Search for the cell housing the specified text and yield its [X, Y] center coordinate. 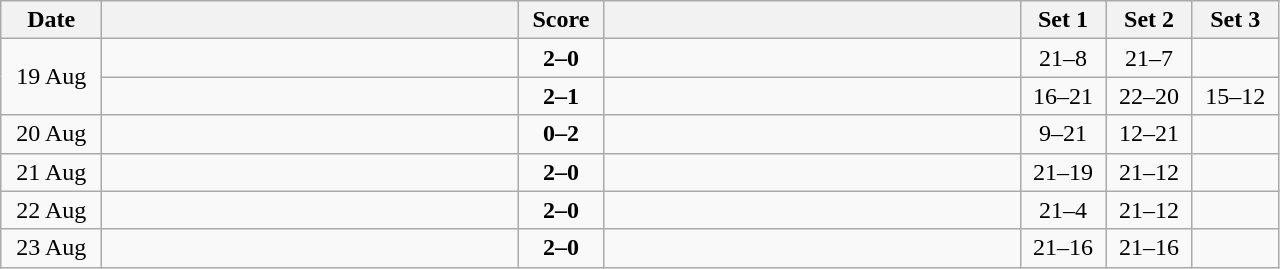
Set 3 [1235, 20]
12–21 [1149, 134]
23 Aug [52, 248]
Score [561, 20]
19 Aug [52, 77]
21 Aug [52, 172]
21–7 [1149, 58]
15–12 [1235, 96]
0–2 [561, 134]
20 Aug [52, 134]
Set 2 [1149, 20]
21–4 [1063, 210]
Date [52, 20]
21–19 [1063, 172]
21–8 [1063, 58]
22 Aug [52, 210]
22–20 [1149, 96]
16–21 [1063, 96]
Set 1 [1063, 20]
2–1 [561, 96]
9–21 [1063, 134]
